Detect which cell encompasses the target text, then output its [X, Y] center coordinate. 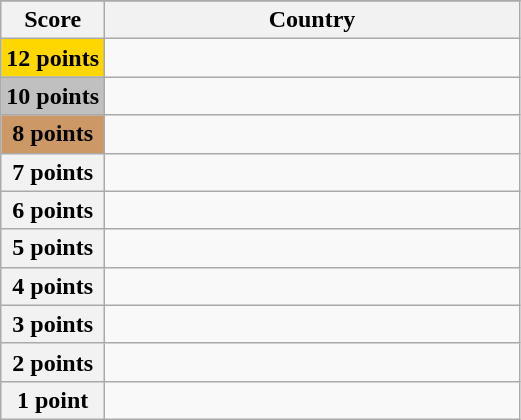
5 points [53, 248]
4 points [53, 286]
6 points [53, 210]
7 points [53, 172]
1 point [53, 400]
10 points [53, 96]
Score [53, 20]
2 points [53, 362]
8 points [53, 134]
3 points [53, 324]
Country [312, 20]
12 points [53, 58]
